Provide the [X, Y] coordinate of the cell's center where the given text is located.  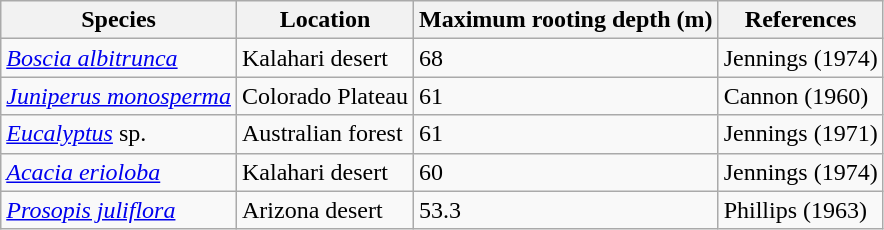
Prosopis juliflora [119, 210]
Colorado Plateau [324, 96]
Juniperus monosperma [119, 96]
68 [566, 58]
Arizona desert [324, 210]
Jennings (1971) [800, 134]
Species [119, 20]
60 [566, 172]
Australian forest [324, 134]
Phillips (1963) [800, 210]
53.3 [566, 210]
Boscia albitrunca [119, 58]
Acacia erioloba [119, 172]
Maximum rooting depth (m) [566, 20]
Eucalyptus sp. [119, 134]
Cannon (1960) [800, 96]
Location [324, 20]
References [800, 20]
